Return the (X, Y) coordinate for the center point of the cell that contains the specified text.  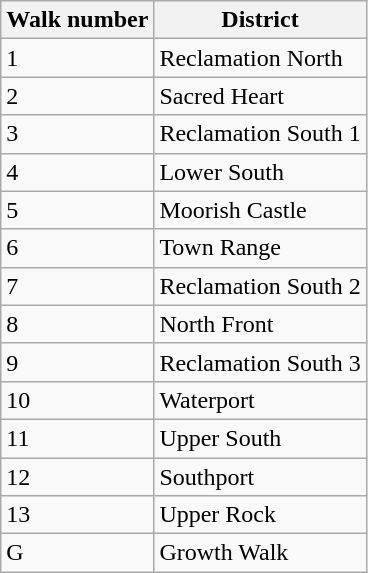
Reclamation North (260, 58)
Growth Walk (260, 553)
G (78, 553)
Reclamation South 1 (260, 134)
Sacred Heart (260, 96)
1 (78, 58)
Town Range (260, 248)
Reclamation South 2 (260, 286)
Southport (260, 477)
Lower South (260, 172)
North Front (260, 324)
2 (78, 96)
8 (78, 324)
3 (78, 134)
Walk number (78, 20)
10 (78, 400)
Upper Rock (260, 515)
7 (78, 286)
Reclamation South 3 (260, 362)
13 (78, 515)
Waterport (260, 400)
12 (78, 477)
Upper South (260, 438)
5 (78, 210)
6 (78, 248)
4 (78, 172)
District (260, 20)
Moorish Castle (260, 210)
9 (78, 362)
11 (78, 438)
